Pinpoint the cell where the given text exists, returning its (X, Y) midpoint coordinate. 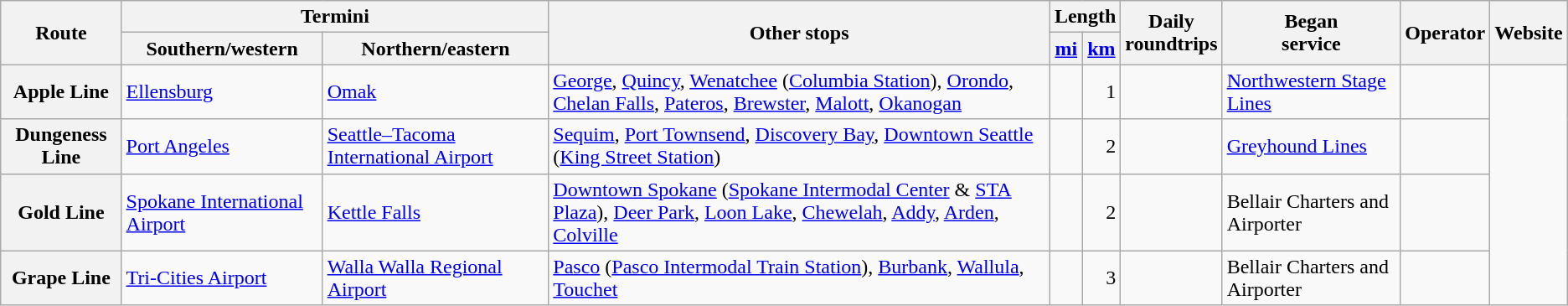
Route (61, 33)
Termini (335, 17)
Kettle Falls (436, 212)
mi (1065, 49)
Dungeness Line (61, 146)
Northwestern Stage Lines (1312, 92)
Tri-Cities Airport (222, 278)
Omak (436, 92)
Website (1529, 33)
Downtown Spokane (Spokane Intermodal Center & STA Plaza), Deer Park, Loon Lake, Chewelah, Addy, Arden, Colville (799, 212)
Southern/western (222, 49)
Gold Line (61, 212)
George, Quincy, Wenatchee (Columbia Station), Orondo, Chelan Falls, Pateros, Brewster, Malott, Okanogan (799, 92)
Operator (1446, 33)
3 (1101, 278)
Port Angeles (222, 146)
Seattle–Tacoma International Airport (436, 146)
Ellensburg (222, 92)
Walla Walla Regional Airport (436, 278)
Pasco (Pasco Intermodal Train Station), Burbank, Wallula, Touchet (799, 278)
Length (1085, 17)
Apple Line (61, 92)
Other stops (799, 33)
Spokane International Airport (222, 212)
km (1101, 49)
Grape Line (61, 278)
Sequim, Port Townsend, Discovery Bay, Downtown Seattle (King Street Station) (799, 146)
Northern/eastern (436, 49)
Dailyroundtrips (1171, 33)
Greyhound Lines (1312, 146)
Beganservice (1312, 33)
1 (1101, 92)
